Find where the given text appears and provide that cell's center as (x, y) coordinate. 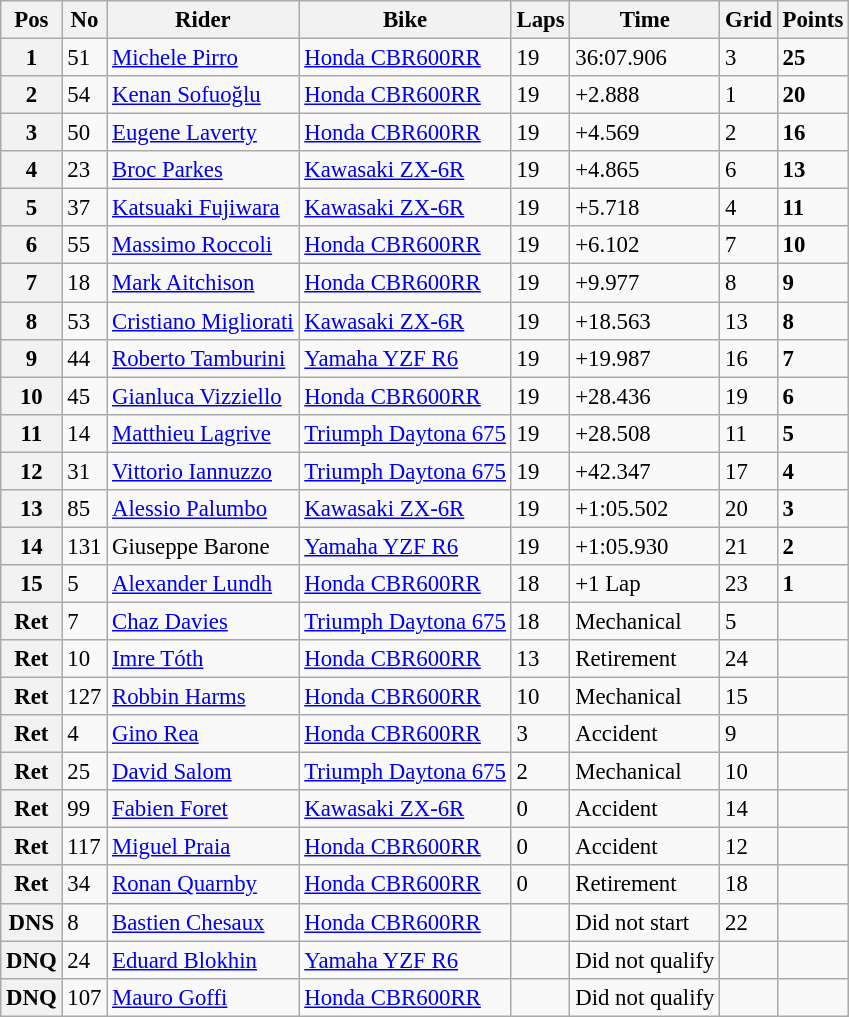
+6.102 (645, 245)
51 (84, 58)
31 (84, 471)
Fabien Foret (203, 809)
Mauro Goffi (203, 997)
DNS (32, 922)
45 (84, 396)
Gino Rea (203, 734)
54 (84, 95)
No (84, 20)
Katsuaki Fujiwara (203, 208)
+1 Lap (645, 584)
+19.987 (645, 358)
131 (84, 546)
Alexander Lundh (203, 584)
Roberto Tamburini (203, 358)
+4.865 (645, 170)
+28.436 (645, 396)
+18.563 (645, 321)
Miguel Praia (203, 847)
David Salom (203, 772)
Did not start (645, 922)
Imre Tóth (203, 659)
Mark Aitchison (203, 283)
127 (84, 697)
Robbin Harms (203, 697)
+9.977 (645, 283)
Giuseppe Barone (203, 546)
Eduard Blokhin (203, 960)
Eugene Laverty (203, 133)
36:07.906 (645, 58)
Michele Pirro (203, 58)
+4.569 (645, 133)
21 (748, 546)
Cristiano Migliorati (203, 321)
Alessio Palumbo (203, 509)
107 (84, 997)
Gianluca Vizziello (203, 396)
44 (84, 358)
+42.347 (645, 471)
+2.888 (645, 95)
Bike (405, 20)
Laps (540, 20)
17 (748, 471)
37 (84, 208)
Points (812, 20)
117 (84, 847)
34 (84, 885)
85 (84, 509)
Pos (32, 20)
+1:05.930 (645, 546)
Broc Parkes (203, 170)
Ronan Quarnby (203, 885)
22 (748, 922)
Massimo Roccoli (203, 245)
Chaz Davies (203, 621)
Kenan Sofuoğlu (203, 95)
Grid (748, 20)
Rider (203, 20)
+1:05.502 (645, 509)
Matthieu Lagrive (203, 433)
Bastien Chesaux (203, 922)
99 (84, 809)
50 (84, 133)
53 (84, 321)
Time (645, 20)
+28.508 (645, 433)
+5.718 (645, 208)
Vittorio Iannuzzo (203, 471)
55 (84, 245)
